Extract the (x, y) coordinate from the center of the cell holding the provided text.  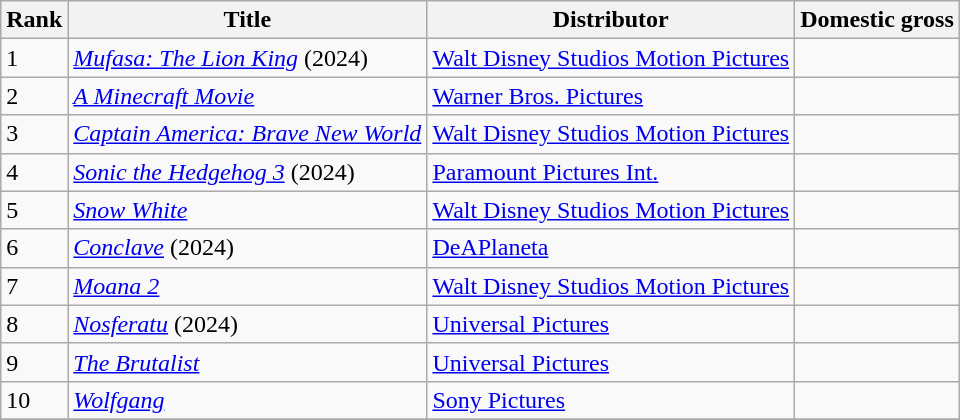
Captain America: Brave New World (248, 134)
6 (34, 248)
7 (34, 286)
Snow White (248, 210)
8 (34, 324)
The Brutalist (248, 362)
9 (34, 362)
5 (34, 210)
Domestic gross (878, 20)
Distributor (611, 20)
Warner Bros. Pictures (611, 96)
Conclave (2024) (248, 248)
Sonic the Hedgehog 3 (2024) (248, 172)
Nosferatu (2024) (248, 324)
Rank (34, 20)
Title (248, 20)
Sony Pictures (611, 400)
A Minecraft Movie (248, 96)
DeAPlaneta (611, 248)
Wolfgang (248, 400)
Paramount Pictures Int. (611, 172)
Moana 2 (248, 286)
2 (34, 96)
10 (34, 400)
Mufasa: The Lion King (2024) (248, 58)
1 (34, 58)
4 (34, 172)
3 (34, 134)
